Pinpoint the cell where the given text exists, returning its (X, Y) midpoint coordinate. 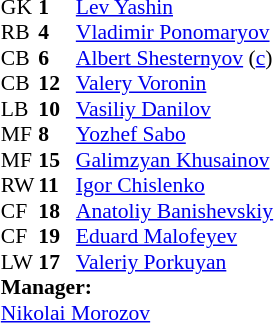
11 (57, 185)
Yozhef Sabo (174, 135)
8 (57, 135)
Igor Chislenko (174, 185)
19 (57, 237)
Valery Voronin (174, 83)
4 (57, 33)
Valeriy Porkuyan (174, 262)
RW (20, 185)
LW (20, 262)
Anatoliy Banishevskiy (174, 211)
Albert Shesternyov (c) (174, 58)
Vladimir Ponomaryov (174, 33)
18 (57, 211)
10 (57, 109)
Manager: (137, 287)
12 (57, 83)
Vasiliy Danilov (174, 109)
17 (57, 262)
6 (57, 58)
Eduard Malofeyev (174, 237)
LB (20, 109)
RB (20, 33)
Galimzyan Khusainov (174, 160)
15 (57, 160)
